Return the (x, y) coordinate for the center point of the cell that contains the specified text.  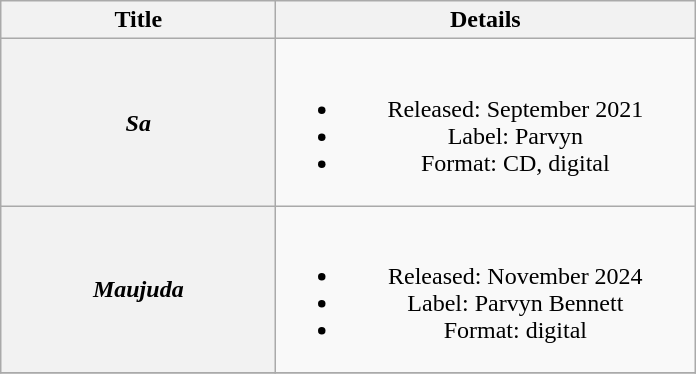
Title (138, 20)
Released: September 2021Label: ParvynFormat: CD, digital (486, 122)
Maujuda (138, 290)
Sa (138, 122)
Released: November 2024Label: Parvyn BennettFormat: digital (486, 290)
Details (486, 20)
